Provide the [x, y] coordinate of the cell's center where the given text is located.  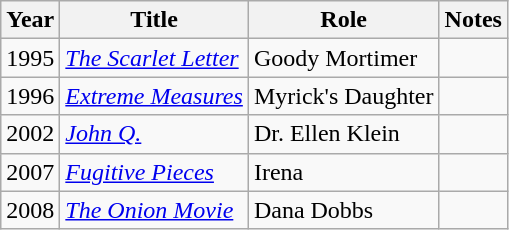
1995 [30, 58]
Year [30, 20]
Extreme Measures [154, 96]
2008 [30, 210]
The Onion Movie [154, 210]
The Scarlet Letter [154, 58]
John Q. [154, 134]
Goody Mortimer [344, 58]
1996 [30, 96]
Dr. Ellen Klein [344, 134]
Role [344, 20]
2002 [30, 134]
Myrick's Daughter [344, 96]
Notes [473, 20]
Dana Dobbs [344, 210]
Title [154, 20]
Fugitive Pieces [154, 172]
2007 [30, 172]
Irena [344, 172]
